Identify which cell holds the provided text, then report its (X, Y) central coordinate. 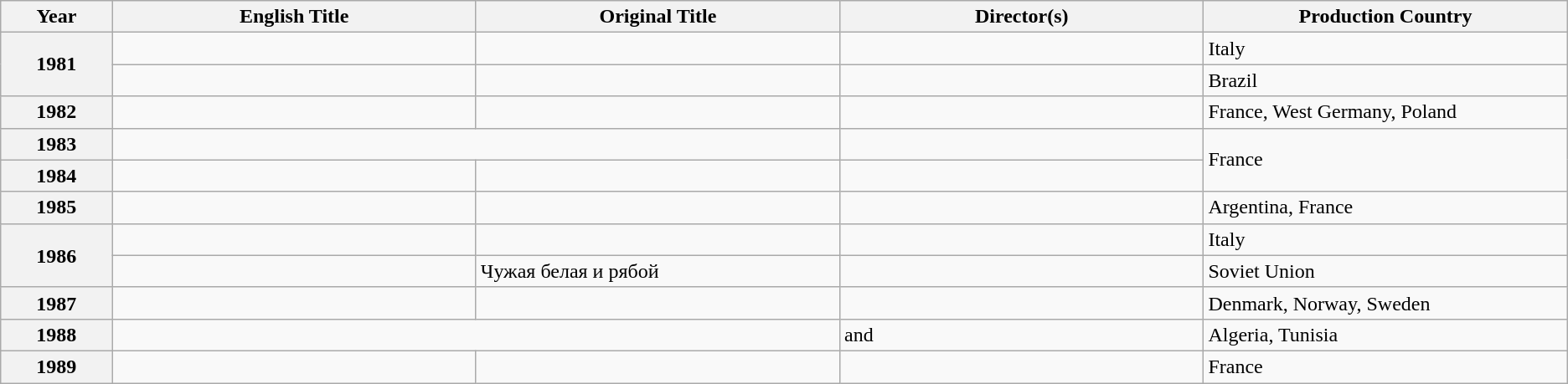
1987 (57, 303)
Original Title (658, 17)
and (1022, 335)
Algeria, Tunisia (1385, 335)
1982 (57, 112)
English Title (294, 17)
Soviet Union (1385, 271)
Brazil (1385, 80)
Director(s) (1022, 17)
Чужая белая и рябой (658, 271)
France, West Germany, Poland (1385, 112)
1984 (57, 176)
1983 (57, 144)
1988 (57, 335)
Year (57, 17)
1986 (57, 255)
Production Country (1385, 17)
1985 (57, 207)
Argentina, France (1385, 207)
Denmark, Norway, Sweden (1385, 303)
1981 (57, 64)
1989 (57, 366)
